Search for the cell housing the specified text and yield its [x, y] center coordinate. 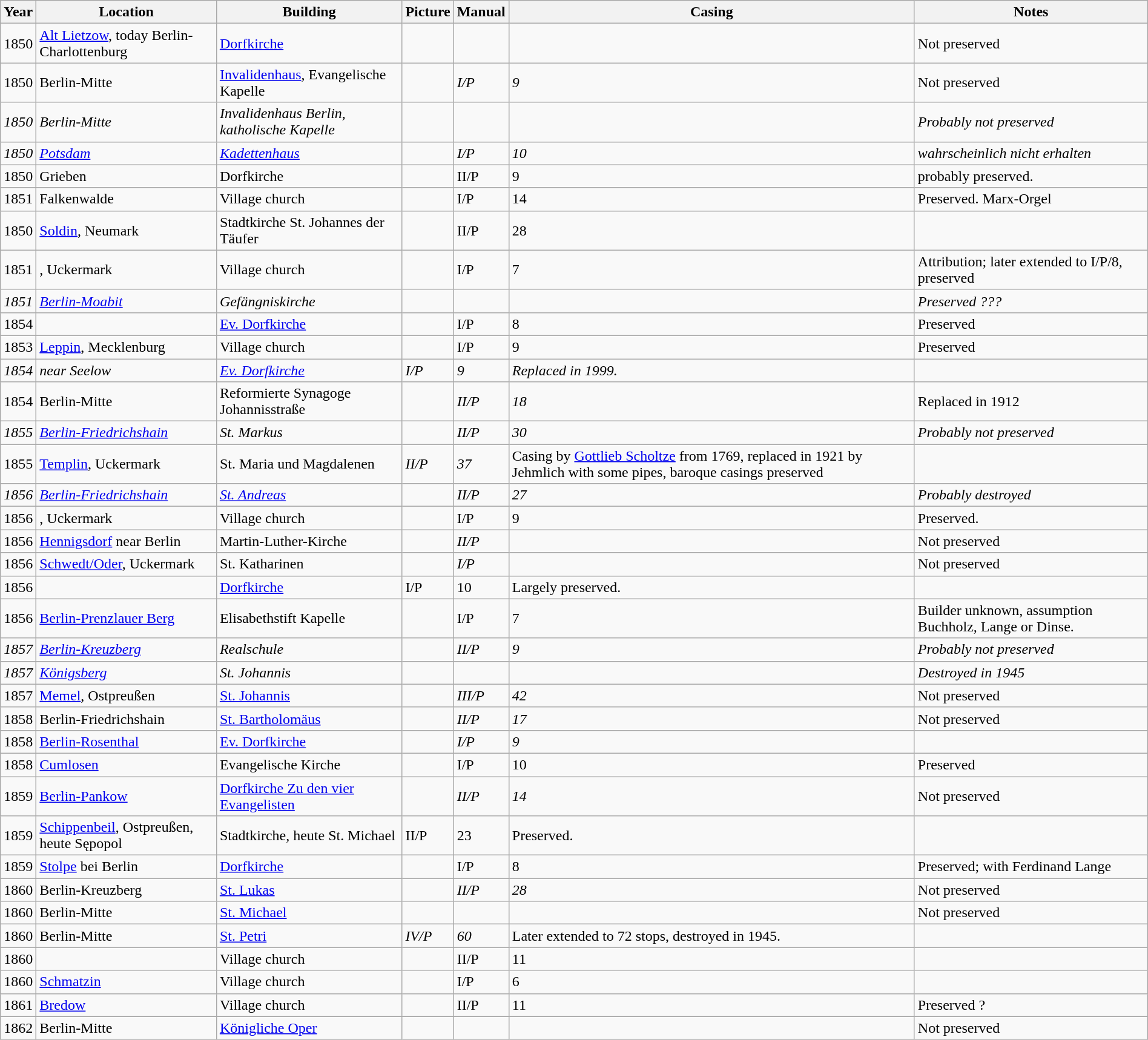
IV/P [427, 936]
Replaced in 1999. [711, 370]
Berlin-Prenzlauer Berg [127, 619]
Invalidenhaus Berlin, katholische Kapelle [309, 122]
Preserved ? [1031, 1005]
Preserved ??? [1031, 301]
Cumlosen [127, 765]
Potsdam [127, 153]
Berlin-Moabit [127, 301]
probably preserved. [1031, 176]
Preserved. Marx-Orgel [1031, 199]
1862 [18, 1028]
Building [309, 12]
Picture [427, 12]
Casing [711, 12]
Evangelische Kirche [309, 765]
30 [711, 433]
17 [711, 719]
Largely preserved. [711, 587]
Year [18, 12]
Later extended to 72 stops, destroyed in 1945. [711, 936]
Manual [481, 12]
Destroyed in 1945 [1031, 673]
18 [711, 402]
Falkenwalde [127, 199]
Stadtkirche, heute St. Michael [309, 835]
Preserved; with Ferdinand Lange [1031, 867]
6 [711, 982]
St. Katharinen [309, 564]
Schwedt/Oder, Uckermark [127, 564]
St. Andreas [309, 495]
27 [711, 495]
Alt Lietzow, today Berlin-Charlottenburg [127, 44]
Königliche Oper [309, 1028]
Hennigsdorf near Berlin [127, 541]
Berlin-Rosenthal [127, 742]
Kadettenhaus [309, 153]
wahrscheinlich nicht erhalten [1031, 153]
Dorfkirche Zu den vier Evangelisten [309, 795]
Reformierte Synagoge Johannisstraße [309, 402]
Soldin, Neumark [127, 230]
1853 [18, 347]
Berlin-Pankow [127, 795]
Realschule [309, 650]
III/P [481, 696]
Location [127, 12]
Builder unknown, assumption Buchholz, Lange or Dinse. [1031, 619]
St. Lukas [309, 890]
Leppin, Mecklenburg [127, 347]
Schmatzin [127, 982]
Notes [1031, 12]
42 [711, 696]
Martin-Luther-Kirche [309, 541]
Bredow [127, 1005]
Schippenbeil, Ostpreußen, heute Sępopol [127, 835]
St. Bartholomäus [309, 719]
St. Petri [309, 936]
1861 [18, 1005]
near Seelow [127, 370]
Invalidenhaus, Evangelische Kapelle [309, 82]
St. Markus [309, 433]
Stolpe bei Berlin [127, 867]
Elisabethstift Kapelle [309, 619]
Attribution; later extended to I/P/8, preserved [1031, 270]
37 [481, 464]
Königsberg [127, 673]
Gefängniskirche [309, 301]
St. Michael [309, 913]
Stadtkirche St. Johannes der Täufer [309, 230]
St. Maria und Magdalenen [309, 464]
23 [481, 835]
Replaced in 1912 [1031, 402]
60 [481, 936]
Grieben [127, 176]
Probably destroyed [1031, 495]
Templin, Uckermark [127, 464]
Casing by Gottlieb Scholtze from 1769, replaced in 1921 by Jehmlich with some pipes, baroque casings preserved [711, 464]
Memel, Ostpreußen [127, 696]
